Capture the cell that displays the provided text and extract its (x, y) central coordinate. 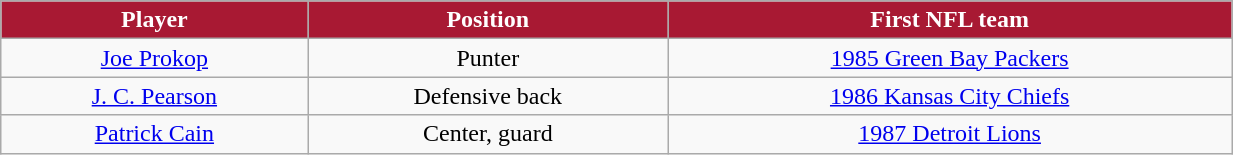
1985 Green Bay Packers (950, 58)
Player (154, 20)
J. C. Pearson (154, 96)
Position (488, 20)
1987 Detroit Lions (950, 134)
1986 Kansas City Chiefs (950, 96)
Patrick Cain (154, 134)
First NFL team (950, 20)
Defensive back (488, 96)
Center, guard (488, 134)
Joe Prokop (154, 58)
Punter (488, 58)
